Pinpoint the cell where the given text exists, returning its (X, Y) midpoint coordinate. 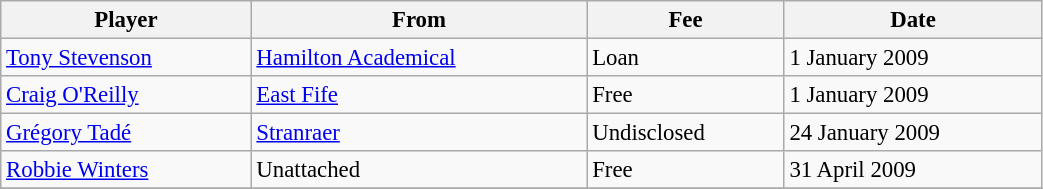
Loan (686, 58)
Robbie Winters (126, 170)
Date (913, 20)
Tony Stevenson (126, 58)
Craig O'Reilly (126, 95)
Grégory Tadé (126, 133)
Player (126, 20)
Stranraer (419, 133)
Hamilton Academical (419, 58)
Undisclosed (686, 133)
East Fife (419, 95)
From (419, 20)
24 January 2009 (913, 133)
Unattached (419, 170)
Fee (686, 20)
31 April 2009 (913, 170)
